Output the (x, y) coordinate of the center of the cell containing the given text.  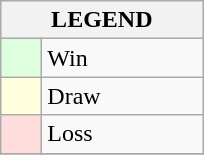
Win (122, 58)
Draw (122, 96)
Loss (122, 134)
LEGEND (102, 20)
